From the cell containing the given text, extract its center point as (X, Y) coordinate. 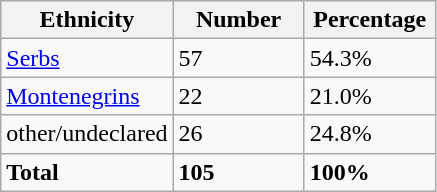
24.8% (370, 134)
100% (370, 172)
Number (238, 20)
Montenegrins (87, 96)
54.3% (370, 58)
Percentage (370, 20)
Ethnicity (87, 20)
Total (87, 172)
other/undeclared (87, 134)
57 (238, 58)
21.0% (370, 96)
Serbs (87, 58)
26 (238, 134)
22 (238, 96)
105 (238, 172)
